For the text-containing cell, return its midpoint in [X, Y] coordinate format. 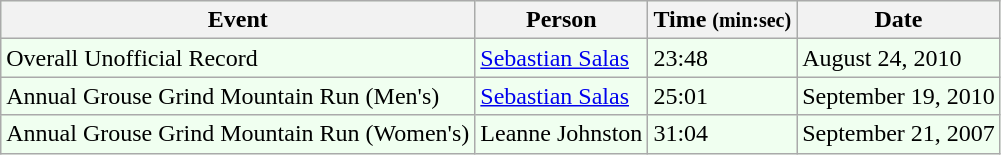
September 21, 2007 [899, 134]
Overall Unofficial Record [238, 58]
Event [238, 20]
August 24, 2010 [899, 58]
Annual Grouse Grind Mountain Run (Men's) [238, 96]
September 19, 2010 [899, 96]
23:48 [722, 58]
25:01 [722, 96]
31:04 [722, 134]
Date [899, 20]
Annual Grouse Grind Mountain Run (Women's) [238, 134]
Leanne Johnston [562, 134]
Time (min:sec) [722, 20]
Person [562, 20]
